Determine the [x, y] coordinate at the center of the cell enclosing the given text.  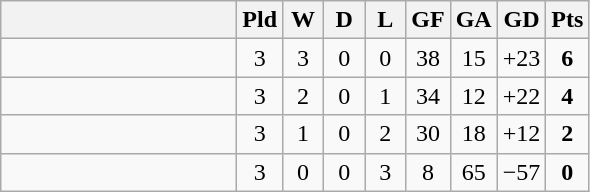
GD [522, 20]
+23 [522, 58]
Pts [568, 20]
GF [428, 20]
+12 [522, 134]
D [344, 20]
GA [474, 20]
L [386, 20]
W [304, 20]
38 [428, 58]
15 [474, 58]
18 [474, 134]
6 [568, 58]
65 [474, 172]
30 [428, 134]
8 [428, 172]
+22 [522, 96]
4 [568, 96]
−57 [522, 172]
Pld [260, 20]
34 [428, 96]
12 [474, 96]
